Identify which cell holds the provided text, then report its [x, y] central coordinate. 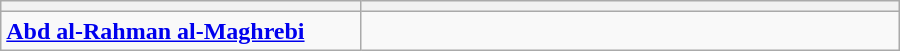
Abd al-Rahman al-Maghrebi [180, 31]
